Search for the cell housing the specified text and yield its [x, y] center coordinate. 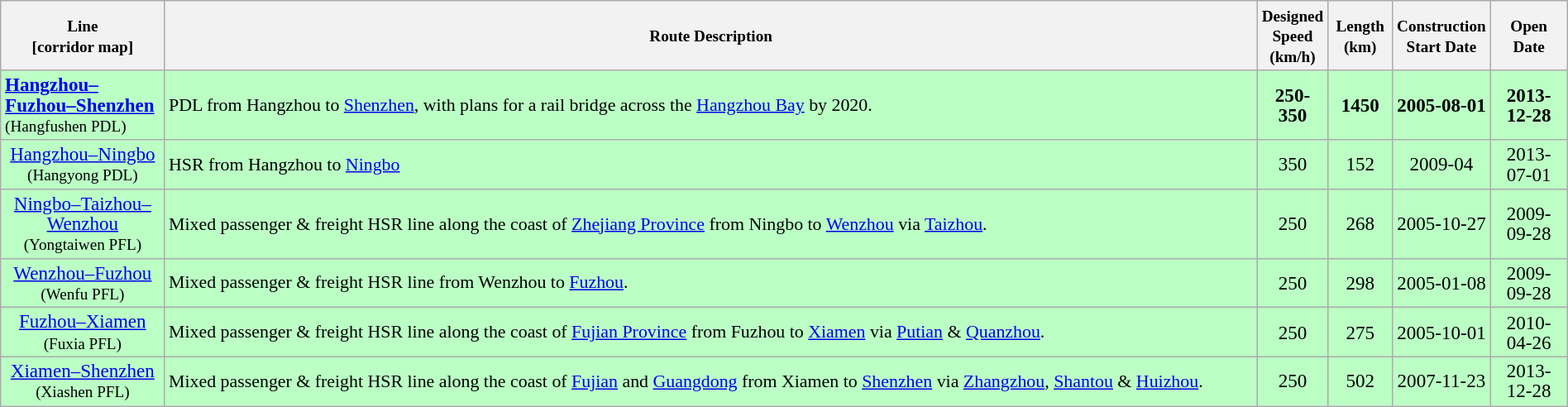
250-350 [1292, 106]
502 [1360, 382]
298 [1360, 284]
DesignedSpeed(km/h) [1292, 36]
2005-08-01 [1441, 106]
Fuzhou–Xiamen(Fuxia PFL) [83, 333]
Hangzhou–Ningbo(Hangyong PDL) [83, 165]
Mixed passenger & freight HSR line from Wenzhou to Fuzhou. [711, 284]
PDL from Hangzhou to Shenzhen, with plans for a rail bridge across the Hangzhou Bay by 2020. [711, 106]
2013-07-01 [1528, 165]
ConstructionStart Date [1441, 36]
2010-04-26 [1528, 333]
Hangzhou–Fuzhou–Shenzhen(Hangfushen PDL) [83, 106]
Open Date [1528, 36]
Route Description [711, 36]
2009-04 [1441, 165]
350 [1292, 165]
Ningbo–Taizhou–Wenzhou(Yongtaiwen PFL) [83, 224]
Mixed passenger & freight HSR line along the coast of Fujian and Guangdong from Xiamen to Shenzhen via Zhangzhou, Shantou & Huizhou. [711, 382]
2007-11-23 [1441, 382]
Mixed passenger & freight HSR line along the coast of Fujian Province from Fuzhou to Xiamen via Putian & Quanzhou. [711, 333]
275 [1360, 333]
268 [1360, 224]
1450 [1360, 106]
2005-01-08 [1441, 284]
Mixed passenger & freight HSR line along the coast of Zhejiang Province from Ningbo to Wenzhou via Taizhou. [711, 224]
Wenzhou–Fuzhou(Wenfu PFL) [83, 284]
Length(km) [1360, 36]
Xiamen–Shenzhen(Xiashen PFL) [83, 382]
2005-10-01 [1441, 333]
2005-10-27 [1441, 224]
Line[corridor map] [83, 36]
152 [1360, 165]
HSR from Hangzhou to Ningbo [711, 165]
